Extract the (x, y) coordinate from the center of the cell holding the provided text.  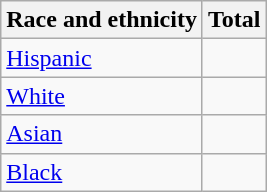
Black (102, 172)
Hispanic (102, 58)
Race and ethnicity (102, 20)
Total (234, 20)
White (102, 96)
Asian (102, 134)
